Locate the cell with the specified text and output its (x, y) center coordinate. 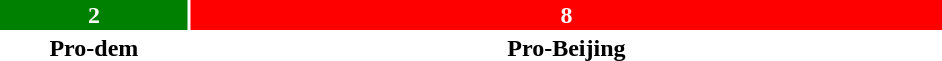
2 (94, 15)
8 (566, 15)
